Pinpoint the cell where the given text exists, returning its [X, Y] midpoint coordinate. 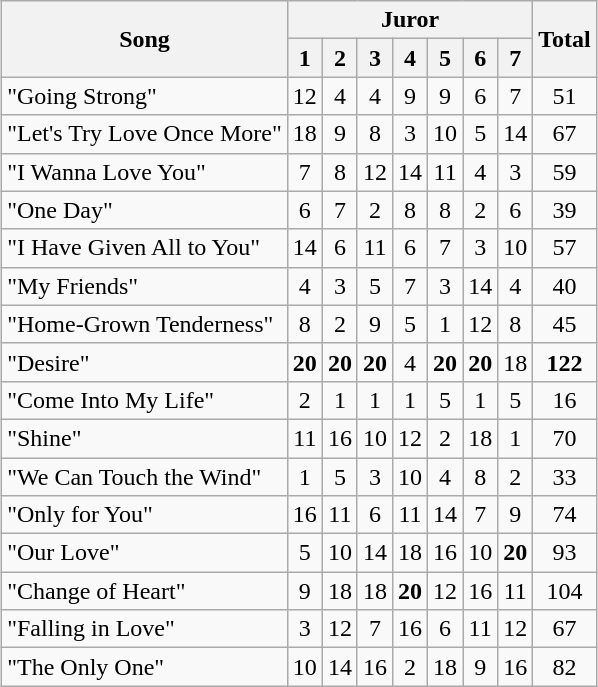
104 [565, 591]
74 [565, 515]
"Shine" [145, 438]
"Going Strong" [145, 96]
"The Only One" [145, 667]
122 [565, 362]
51 [565, 96]
"Home-Grown Tenderness" [145, 324]
"We Can Touch the Wind" [145, 477]
59 [565, 172]
"Desire" [145, 362]
70 [565, 438]
39 [565, 210]
45 [565, 324]
"Come Into My Life" [145, 400]
57 [565, 248]
"Only for You" [145, 515]
93 [565, 553]
"I Have Given All to You" [145, 248]
"Let's Try Love Once More" [145, 134]
"One Day" [145, 210]
Song [145, 39]
40 [565, 286]
"My Friends" [145, 286]
Juror [410, 20]
"Our Love" [145, 553]
"Falling in Love" [145, 629]
Total [565, 39]
33 [565, 477]
82 [565, 667]
"I Wanna Love You" [145, 172]
"Change of Heart" [145, 591]
